Search for the cell housing the specified text and yield its (X, Y) center coordinate. 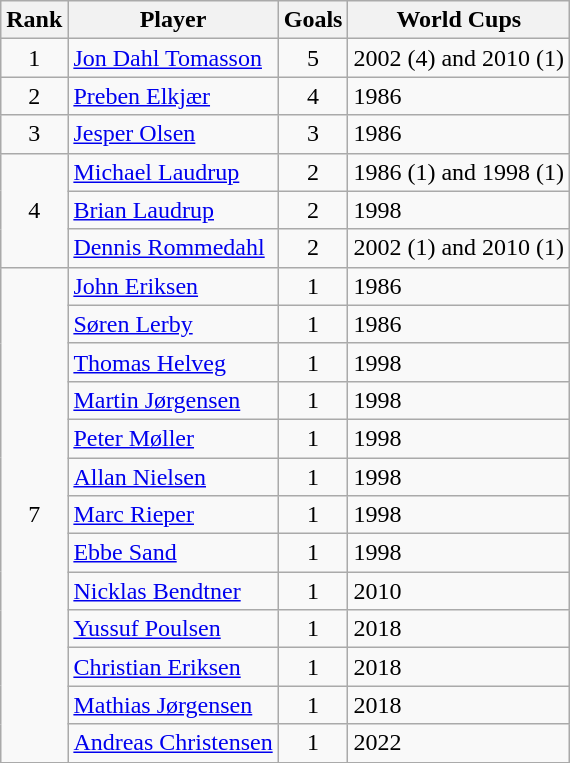
2002 (4) and 2010 (1) (459, 58)
Peter Møller (173, 438)
Jesper Olsen (173, 134)
Marc Rieper (173, 515)
Thomas Helveg (173, 362)
Brian Laudrup (173, 210)
Ebbe Sand (173, 553)
Allan Nielsen (173, 477)
Dennis Rommedahl (173, 248)
Martin Jørgensen (173, 400)
Nicklas Bendtner (173, 591)
Michael Laudrup (173, 172)
1986 (1) and 1998 (1) (459, 172)
Andreas Christensen (173, 743)
5 (313, 58)
Goals (313, 20)
Søren Lerby (173, 324)
Yussuf Poulsen (173, 629)
7 (34, 514)
Player (173, 20)
Jon Dahl Tomasson (173, 58)
Rank (34, 20)
World Cups (459, 20)
Preben Elkjær (173, 96)
John Eriksen (173, 286)
2022 (459, 743)
Christian Eriksen (173, 667)
2010 (459, 591)
Mathias Jørgensen (173, 705)
2002 (1) and 2010 (1) (459, 248)
